Scan for the cell matching the given text and deliver its [x, y] coordinate at center. 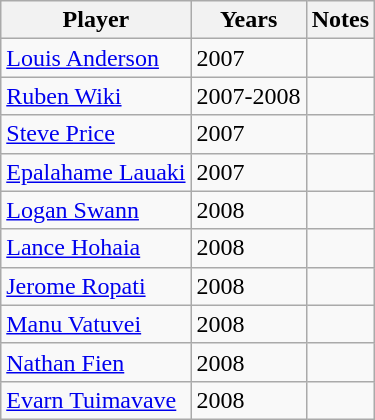
Steve Price [96, 134]
Years [248, 20]
2007-2008 [248, 96]
Notes [340, 20]
Louis Anderson [96, 58]
Player [96, 20]
Nathan Fien [96, 362]
Epalahame Lauaki [96, 172]
Evarn Tuimavave [96, 400]
Logan Swann [96, 210]
Manu Vatuvei [96, 324]
Jerome Ropati [96, 286]
Lance Hohaia [96, 248]
Ruben Wiki [96, 96]
